Determine the [X, Y] coordinate at the center of the cell enclosing the given text.  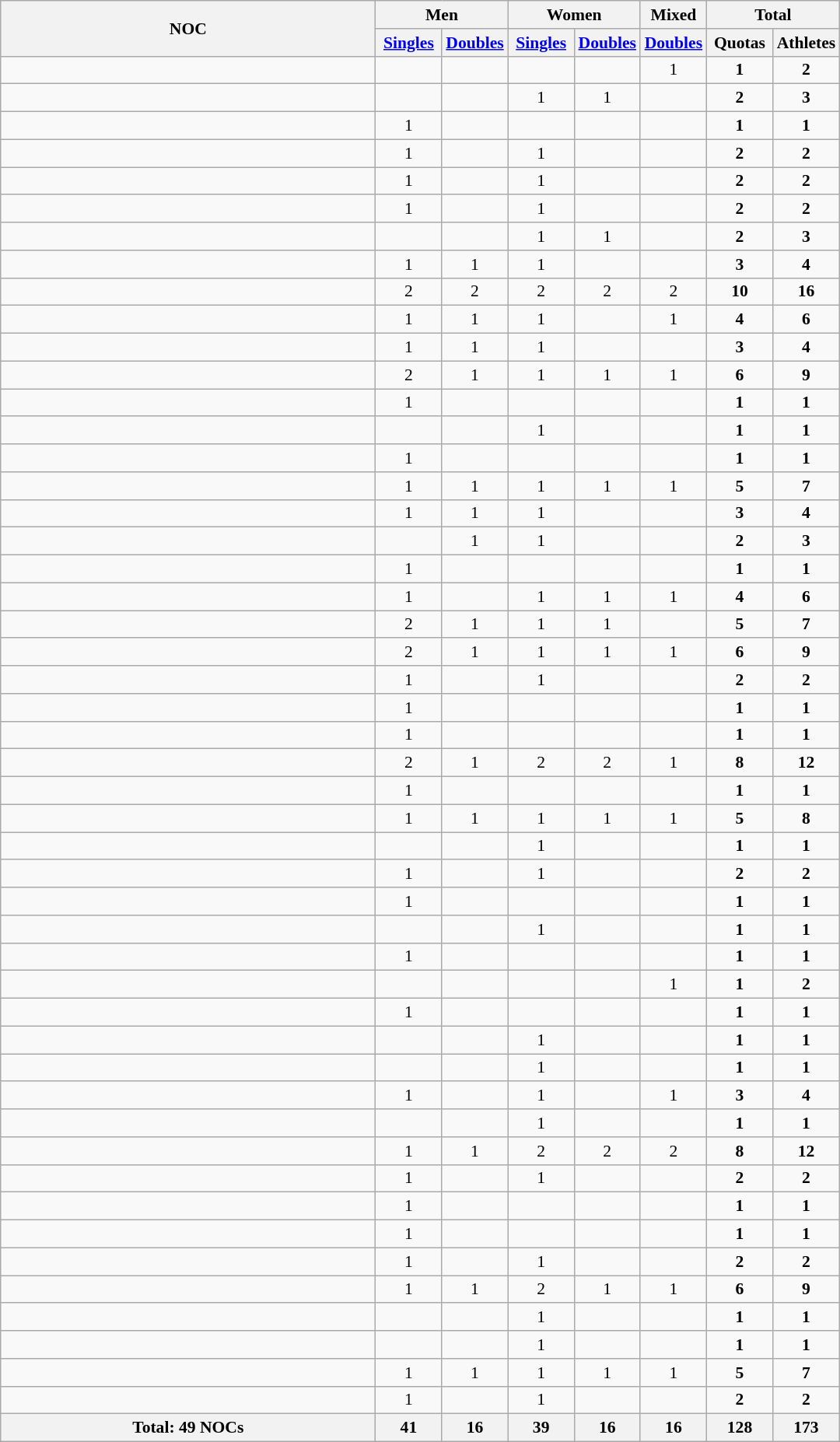
Total [773, 15]
Mixed [674, 15]
Athletes [807, 43]
41 [409, 1428]
Total: 49 NOCs [188, 1428]
39 [541, 1428]
173 [807, 1428]
Quotas [739, 43]
10 [739, 292]
NOC [188, 28]
Women [574, 15]
128 [739, 1428]
Men [442, 15]
